From the cell containing the given text, extract its center point as [X, Y] coordinate. 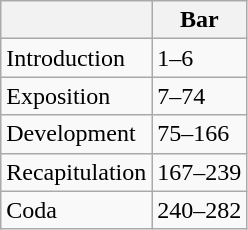
1–6 [200, 58]
240–282 [200, 210]
Recapitulation [76, 172]
Coda [76, 210]
Development [76, 134]
Introduction [76, 58]
7–74 [200, 96]
Bar [200, 20]
167–239 [200, 172]
Exposition [76, 96]
75–166 [200, 134]
